Scan for the cell matching the given text and deliver its (x, y) coordinate at center. 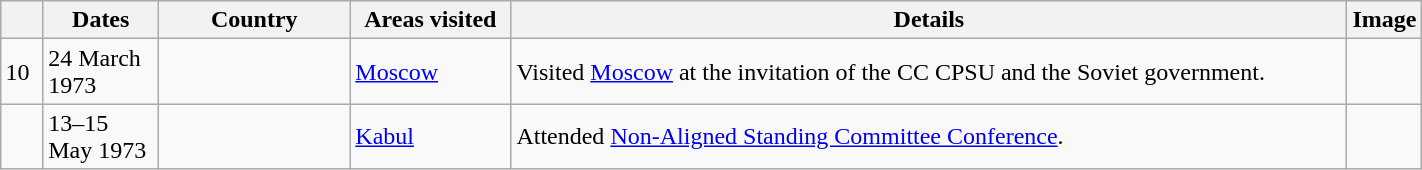
13–15 May 1973 (101, 136)
Dates (101, 20)
24 March 1973 (101, 72)
Attended Non-Aligned Standing Committee Conference. (929, 136)
Moscow (430, 72)
Country (254, 20)
Image (1384, 20)
10 (22, 72)
Areas visited (430, 20)
Kabul (430, 136)
Details (929, 20)
Visited Moscow at the invitation of the CC CPSU and the Soviet government. (929, 72)
